Capture the cell that displays the provided text and extract its (X, Y) central coordinate. 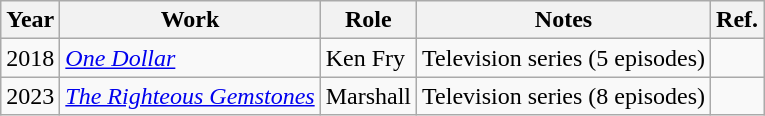
Year (30, 20)
2023 (30, 96)
Marshall (368, 96)
The Righteous Gemstones (190, 96)
Ken Fry (368, 58)
Work (190, 20)
2018 (30, 58)
Television series (8 episodes) (564, 96)
Role (368, 20)
Television series (5 episodes) (564, 58)
Ref. (738, 20)
Notes (564, 20)
One Dollar (190, 58)
